Return the (X, Y) coordinate for the center point of the cell that contains the specified text.  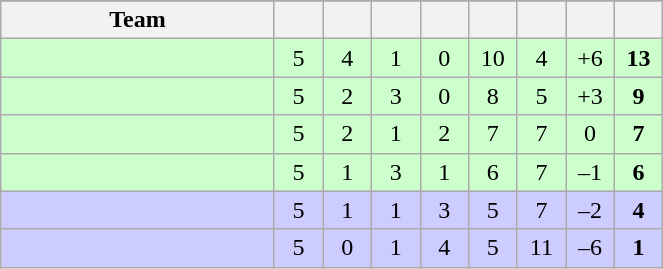
8 (494, 96)
–2 (590, 210)
10 (494, 58)
Team (138, 20)
11 (542, 248)
9 (638, 96)
–1 (590, 172)
13 (638, 58)
+3 (590, 96)
+6 (590, 58)
–6 (590, 248)
